Locate the cell with the specified text and output its [X, Y] center coordinate. 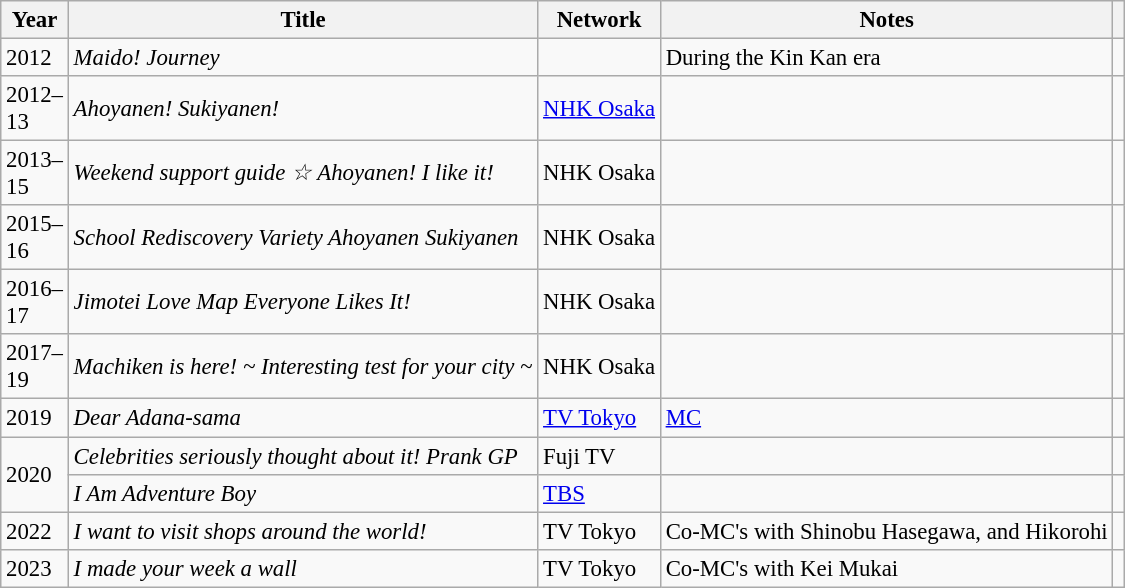
I Am Adventure Boy [302, 493]
Network [600, 20]
Title [302, 20]
I want to visit shops around the world! [302, 531]
During the Kin Kan era [886, 58]
Co-MC's with Shinobu Hasegawa, and Hikorohi [886, 531]
Dear Adana-sama [302, 418]
2020 [35, 474]
Notes [886, 20]
2016–17 [35, 302]
2023 [35, 568]
Year [35, 20]
TBS [600, 493]
Jimotei Love Map Everyone Likes It! [302, 302]
School Rediscovery Variety Ahoyanen Sukiyanen [302, 238]
Co-MC's with Kei Mukai [886, 568]
Maido! Journey [302, 58]
2013–15 [35, 174]
2015–16 [35, 238]
2012 [35, 58]
Fuji TV [600, 456]
MC [886, 418]
2017–19 [35, 366]
Machiken is here! ~ Interesting test for your city ~ [302, 366]
2022 [35, 531]
Weekend support guide ☆ Ahoyanen! I like it! [302, 174]
2012–13 [35, 108]
2019 [35, 418]
Celebrities seriously thought about it! Prank GP [302, 456]
I made your week a wall [302, 568]
Ahoyanen! Sukiyanen! [302, 108]
